Output the [X, Y] coordinate of the center of the cell containing the given text.  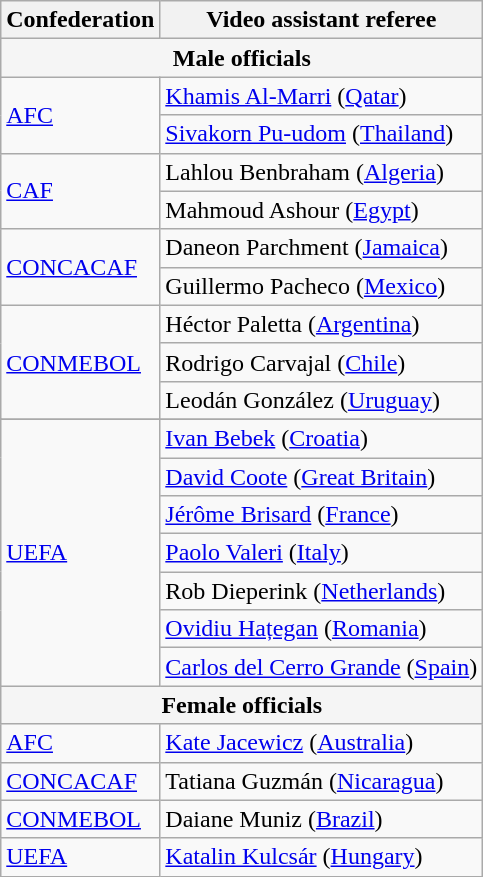
Tatiana Guzmán (Nicaragua) [322, 781]
Héctor Paletta (Argentina) [322, 324]
Daneon Parchment (Jamaica) [322, 248]
CAF [80, 191]
Jérôme Brisard (France) [322, 515]
Lahlou Benbraham (Algeria) [322, 172]
Female officials [242, 705]
Guillermo Pacheco (Mexico) [322, 286]
Katalin Kulcsár (Hungary) [322, 857]
Mahmoud Ashour (Egypt) [322, 210]
Rodrigo Carvajal (Chile) [322, 362]
Kate Jacewicz (Australia) [322, 743]
Ivan Bebek (Croatia) [322, 438]
Sivakorn Pu-udom (Thailand) [322, 134]
Khamis Al-Marri (Qatar) [322, 96]
Ovidiu Hațegan (Romania) [322, 629]
Confederation [80, 20]
David Coote (Great Britain) [322, 477]
Daiane Muniz (Brazil) [322, 819]
Paolo Valeri (Italy) [322, 553]
Rob Dieperink (Netherlands) [322, 591]
Male officials [242, 58]
Leodán González (Uruguay) [322, 400]
Video assistant referee [322, 20]
Carlos del Cerro Grande (Spain) [322, 667]
